Return the (X, Y) coordinate for the center point of the cell that contains the specified text.  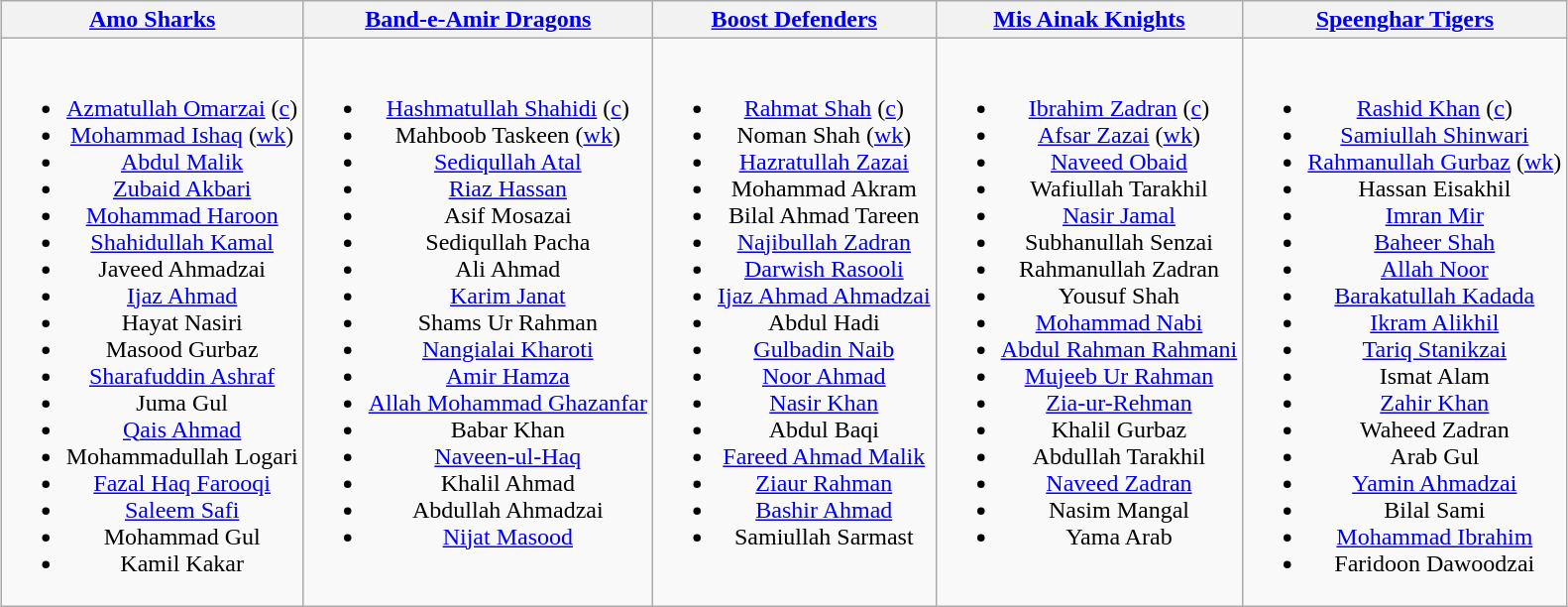
Mis Ainak Knights (1089, 20)
Speenghar Tigers (1405, 20)
Amo Sharks (153, 20)
Boost Defenders (794, 20)
Band-e-Amir Dragons (478, 20)
